Provide the (X, Y) coordinate of the cell's center where the given text is located.  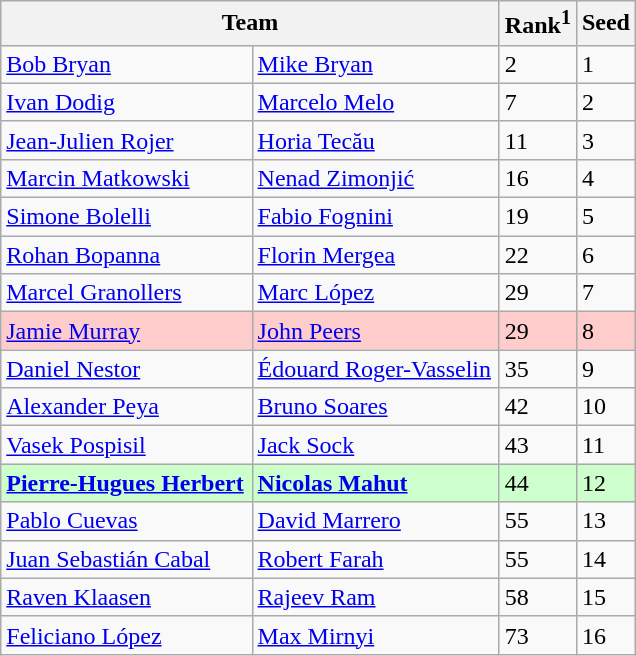
4 (606, 178)
Mike Bryan (376, 64)
12 (606, 483)
Pablo Cuevas (126, 521)
42 (538, 407)
43 (538, 445)
John Peers (376, 331)
Raven Klaasen (126, 597)
19 (538, 217)
Nenad Zimonjić (376, 178)
Pierre-Hugues Herbert (126, 483)
David Marrero (376, 521)
Florin Mergea (376, 255)
Marcel Granollers (126, 293)
13 (606, 521)
14 (606, 559)
Jean-Julien Rojer (126, 140)
3 (606, 140)
8 (606, 331)
5 (606, 217)
6 (606, 255)
Seed (606, 24)
Marcin Matkowski (126, 178)
Jamie Murray (126, 331)
Jack Sock (376, 445)
Ivan Dodig (126, 102)
22 (538, 255)
Rohan Bopanna (126, 255)
Feliciano López (126, 635)
Marcelo Melo (376, 102)
Max Mirnyi (376, 635)
9 (606, 369)
Rajeev Ram (376, 597)
1 (606, 64)
Vasek Pospisil (126, 445)
10 (606, 407)
Édouard Roger-Vasselin (376, 369)
Bob Bryan (126, 64)
15 (606, 597)
Juan Sebastián Cabal (126, 559)
Team (250, 24)
73 (538, 635)
Simone Bolelli (126, 217)
35 (538, 369)
58 (538, 597)
Rank1 (538, 24)
Horia Tecău (376, 140)
Nicolas Mahut (376, 483)
44 (538, 483)
Marc López (376, 293)
Robert Farah (376, 559)
Alexander Peya (126, 407)
Daniel Nestor (126, 369)
Bruno Soares (376, 407)
Fabio Fognini (376, 217)
